From the cell containing the given text, extract its center point as [X, Y] coordinate. 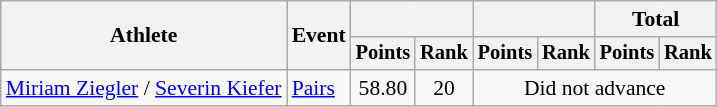
Miriam Ziegler / Severin Kiefer [144, 88]
Did not advance [595, 88]
Pairs [319, 88]
Total [656, 19]
Athlete [144, 36]
58.80 [383, 88]
Event [319, 36]
20 [444, 88]
